Search for the cell housing the specified text and yield its (x, y) center coordinate. 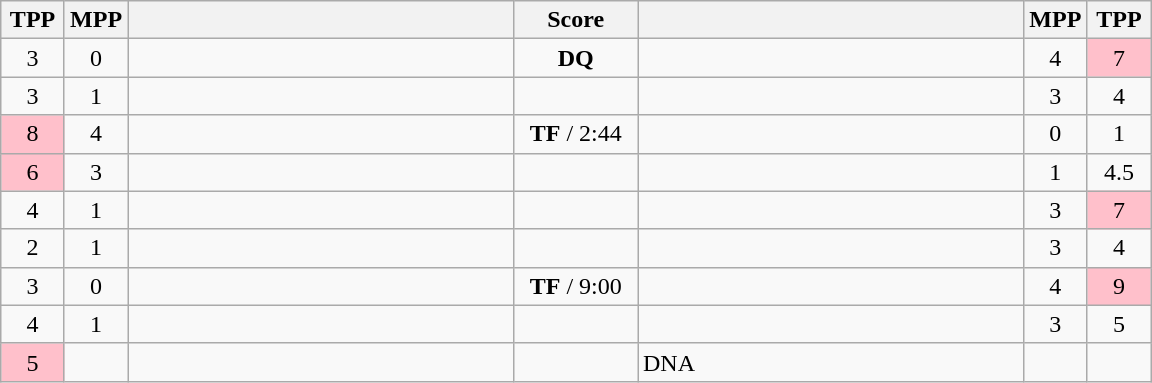
9 (1119, 286)
6 (33, 172)
8 (33, 134)
Score (576, 20)
2 (33, 248)
4.5 (1119, 172)
TF / 2:44 (576, 134)
DQ (576, 58)
DNA (831, 362)
TF / 9:00 (576, 286)
